Extract the (x, y) coordinate from the center of the cell holding the provided text.  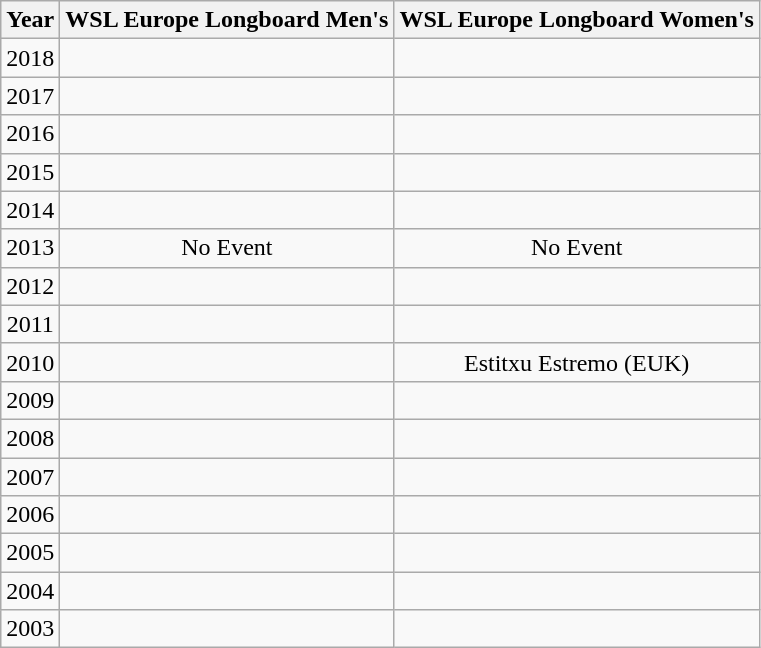
2017 (30, 96)
Estitxu Estremo (EUK) (577, 362)
WSL Europe Longboard Women's (577, 20)
2010 (30, 362)
2015 (30, 172)
2004 (30, 591)
2006 (30, 515)
2013 (30, 248)
2008 (30, 438)
2018 (30, 58)
2012 (30, 286)
Year (30, 20)
2009 (30, 400)
2011 (30, 324)
2003 (30, 629)
WSL Europe Longboard Men's (227, 20)
2005 (30, 553)
2014 (30, 210)
2016 (30, 134)
2007 (30, 477)
